Output the (x, y) coordinate of the center of the cell containing the given text.  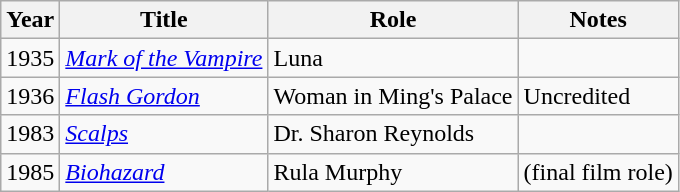
Year (30, 20)
Role (393, 20)
Rula Murphy (393, 172)
Flash Gordon (164, 96)
Mark of the Vampire (164, 58)
1935 (30, 58)
Biohazard (164, 172)
Luna (393, 58)
Uncredited (598, 96)
1985 (30, 172)
(final film role) (598, 172)
1936 (30, 96)
Dr. Sharon Reynolds (393, 134)
1983 (30, 134)
Notes (598, 20)
Scalps (164, 134)
Title (164, 20)
Woman in Ming's Palace (393, 96)
